Detect which cell encompasses the target text, then output its [X, Y] center coordinate. 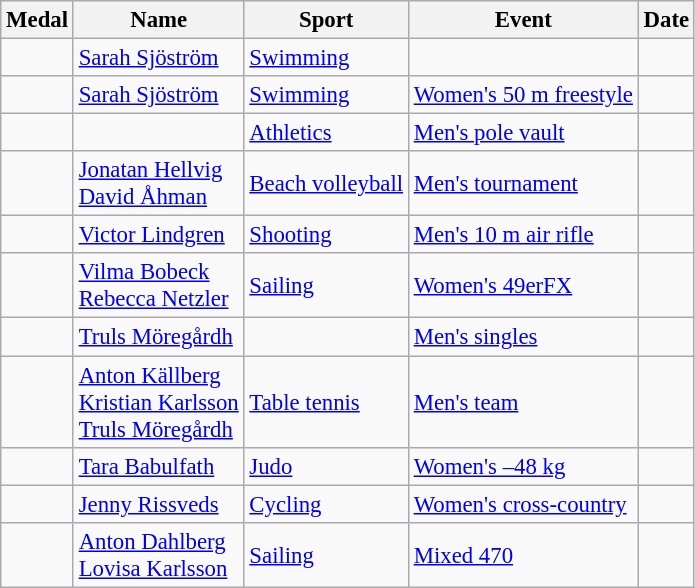
Jonatan HellvigDavid Åhman [158, 184]
Judo [326, 466]
Name [158, 20]
Men's singles [523, 337]
Medal [38, 20]
Vilma BobeckRebecca Netzler [158, 286]
Date [666, 20]
Anton KällbergKristian KarlssonTruls Möregårdh [158, 402]
Tara Babulfath [158, 466]
Athletics [326, 133]
Men's team [523, 402]
Men's 10 m air rifle [523, 235]
Beach volleyball [326, 184]
Women's 49erFX [523, 286]
Shooting [326, 235]
Mixed 470 [523, 554]
Sport [326, 20]
Men's tournament [523, 184]
Jenny Rissveds [158, 504]
Women's 50 m freestyle [523, 95]
Anton DahlbergLovisa Karlsson [158, 554]
Event [523, 20]
Men's pole vault [523, 133]
Cycling [326, 504]
Victor Lindgren [158, 235]
Women's cross-country [523, 504]
Women's –48 kg [523, 466]
Table tennis [326, 402]
Truls Möregårdh [158, 337]
